Detect which cell encompasses the target text, then output its (X, Y) center coordinate. 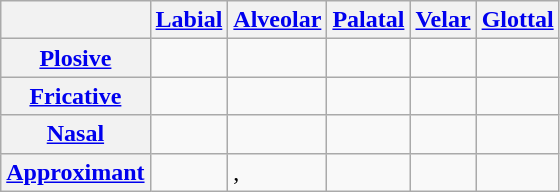
Glottal (518, 20)
Plosive (76, 58)
, (278, 172)
Approximant (76, 172)
Palatal (368, 20)
Fricative (76, 96)
Nasal (76, 134)
Alveolar (278, 20)
Velar (443, 20)
Labial (189, 20)
